Output the [X, Y] coordinate of the center of the cell containing the given text.  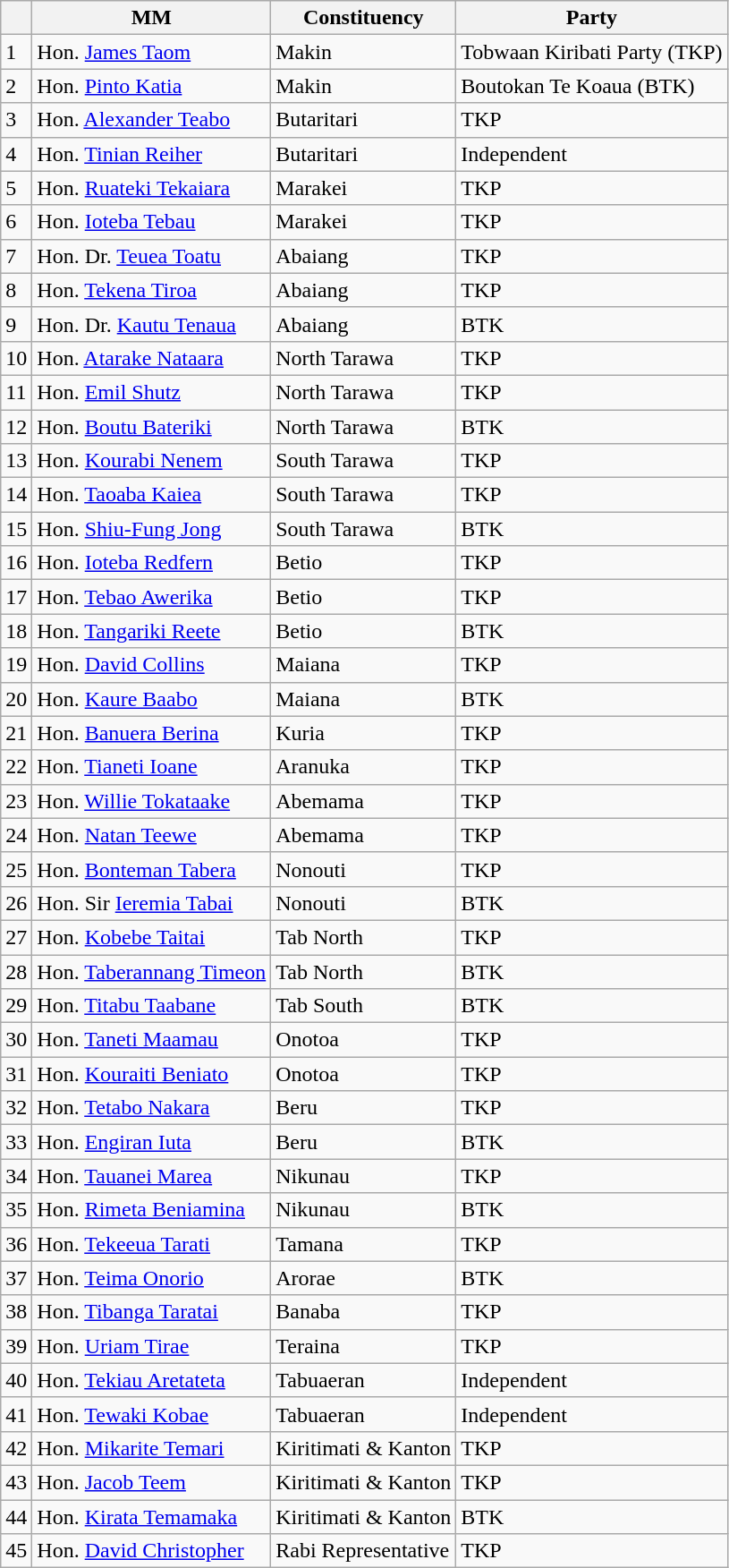
MM [152, 18]
38 [16, 1312]
14 [16, 495]
Hon. Tianeti Ioane [152, 767]
4 [16, 154]
Hon. Titabu Taabane [152, 1006]
Constituency [363, 18]
19 [16, 665]
42 [16, 1448]
6 [16, 222]
Hon. David Collins [152, 665]
43 [16, 1482]
Hon. James Taom [152, 52]
Kuria [363, 733]
Hon. Kouraiti Beniato [152, 1074]
Hon. Tewaki Kobae [152, 1414]
Banaba [363, 1312]
Party [592, 18]
34 [16, 1176]
Hon. Sir Ieremia Tabai [152, 903]
35 [16, 1210]
40 [16, 1380]
Hon. Kirata Temamaka [152, 1517]
25 [16, 869]
Hon. Natan Teewe [152, 835]
Hon. Kourabi Nenem [152, 461]
39 [16, 1346]
Hon. Taneti Maamau [152, 1040]
9 [16, 324]
Hon. Willie Tokataake [152, 801]
12 [16, 427]
Hon. Kobebe Taitai [152, 937]
2 [16, 86]
Hon. Tetabo Nakara [152, 1108]
Arorae [363, 1278]
Hon. Mikarite Temari [152, 1448]
Aranuka [363, 767]
36 [16, 1244]
Hon. Boutu Bateriki [152, 427]
8 [16, 290]
Hon. Tekiau Aretateta [152, 1380]
Teraina [363, 1346]
22 [16, 767]
5 [16, 188]
Hon. Teima Onorio [152, 1278]
Tab South [363, 1006]
Hon. Shiu-Fung Jong [152, 529]
11 [16, 392]
Hon. Ruateki Tekaiara [152, 188]
Hon. Taberannang Timeon [152, 971]
26 [16, 903]
Hon. Tebao Awerika [152, 597]
Hon. Dr. Teuea Toatu [152, 256]
27 [16, 937]
Tobwaan Kiribati Party (TKP) [592, 52]
31 [16, 1074]
1 [16, 52]
18 [16, 631]
41 [16, 1414]
23 [16, 801]
17 [16, 597]
Hon. Tinian Reiher [152, 154]
13 [16, 461]
Hon. Kaure Baabo [152, 699]
Hon. Banuera Berina [152, 733]
30 [16, 1040]
Hon. Engiran Iuta [152, 1142]
Hon. Emil Shutz [152, 392]
Rabi Representative [363, 1551]
Hon. Tangariki Reete [152, 631]
Hon. Tibanga Taratai [152, 1312]
Hon. Bonteman Tabera [152, 869]
28 [16, 971]
29 [16, 1006]
Hon. Tauanei Marea [152, 1176]
Hon. Pinto Katia [152, 86]
Tamana [363, 1244]
Hon. Alexander Teabo [152, 120]
21 [16, 733]
Hon. Uriam Tirae [152, 1346]
Boutokan Te Koaua (BTK) [592, 86]
Hon. Jacob Teem [152, 1482]
Hon. Tekena Tiroa [152, 290]
Hon. Rimeta Beniamina [152, 1210]
Hon. Dr. Kautu Tenaua [152, 324]
7 [16, 256]
Hon. Ioteba Tebau [152, 222]
Hon. Ioteba Redfern [152, 563]
44 [16, 1517]
45 [16, 1551]
33 [16, 1142]
15 [16, 529]
Hon. Taoaba Kaiea [152, 495]
20 [16, 699]
24 [16, 835]
Hon. Atarake Nataara [152, 358]
37 [16, 1278]
3 [16, 120]
16 [16, 563]
32 [16, 1108]
Hon. Tekeeua Tarati [152, 1244]
Hon. David Christopher [152, 1551]
10 [16, 358]
